Return the [X, Y] coordinate for the center point of the cell that contains the specified text.  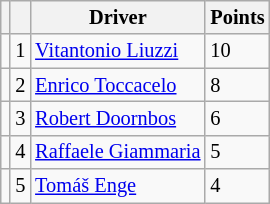
Driver [118, 17]
Tomáš Enge [118, 186]
Robert Doornbos [118, 118]
8 [237, 85]
Points [237, 17]
Enrico Toccacelo [118, 85]
10 [237, 51]
Vitantonio Liuzzi [118, 51]
2 [20, 85]
6 [237, 118]
3 [20, 118]
1 [20, 51]
Raffaele Giammaria [118, 152]
